Pinpoint the cell where the given text exists, returning its [x, y] midpoint coordinate. 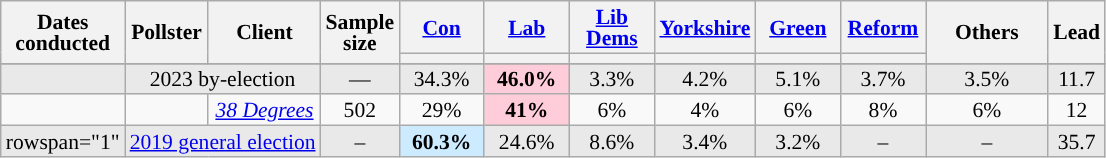
Lib Dems [612, 27]
38 Degrees [264, 110]
46.0% [526, 78]
5.1% [798, 78]
Con [442, 27]
Client [264, 32]
41% [526, 110]
Datesconducted [63, 32]
rowspan="1" [63, 142]
Samplesize [360, 32]
3.5% [988, 78]
8% [882, 110]
3.4% [704, 142]
35.7 [1076, 142]
8.6% [612, 142]
Lead [1076, 32]
11.7 [1076, 78]
3.3% [612, 78]
12 [1076, 110]
34.3% [442, 78]
4.2% [704, 78]
24.6% [526, 142]
3.7% [882, 78]
2023 by-election [223, 78]
60.3% [442, 142]
Others [988, 32]
Reform [882, 27]
Green [798, 27]
29% [442, 110]
502 [360, 110]
2019 general election [223, 142]
Yorkshire [704, 27]
— [360, 78]
Lab [526, 27]
Pollster [167, 32]
3.2% [798, 142]
4% [704, 110]
